Determine the (x, y) coordinate at the center of the cell enclosing the given text.  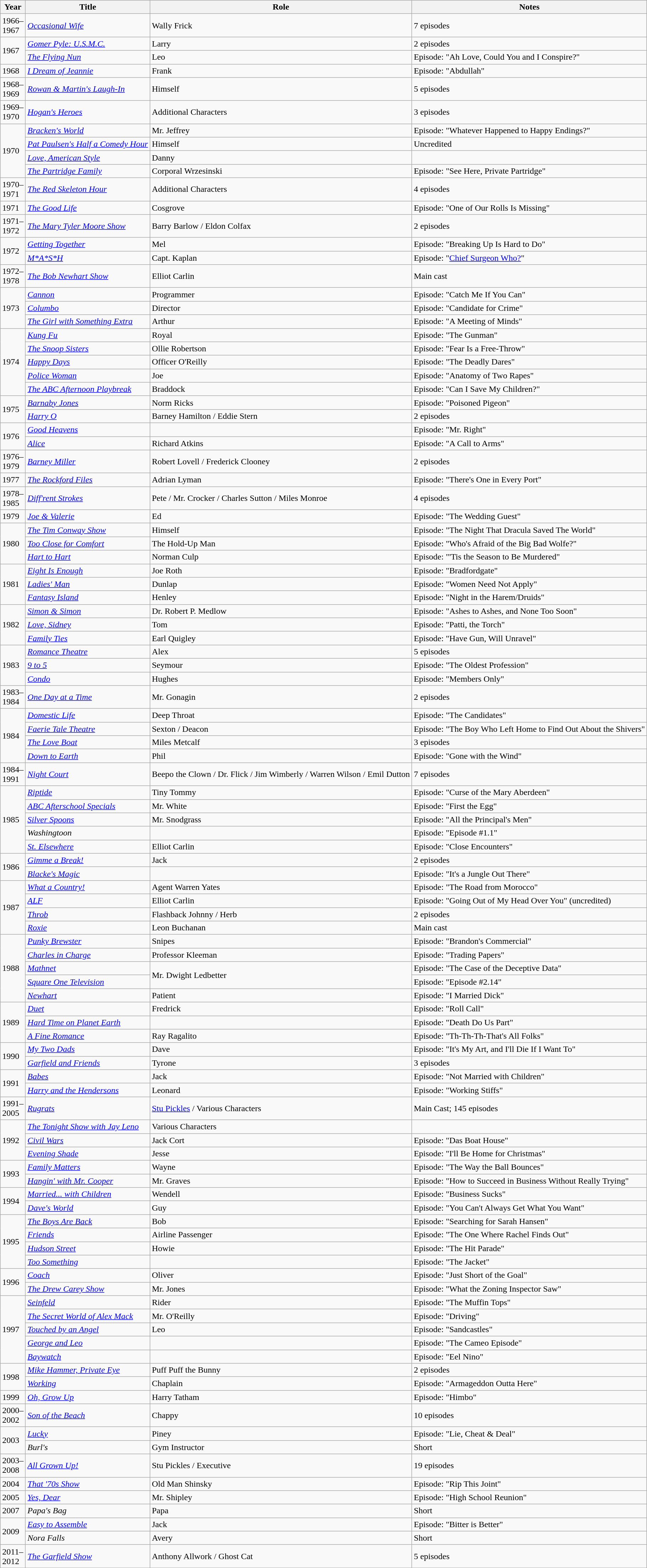
Hogan's Heroes (88, 112)
Agent Warren Yates (281, 887)
Papa's Bag (88, 1511)
Episode: "Fear Is a Free-Throw" (529, 348)
1969–1970 (13, 112)
St. Elsewhere (88, 847)
2004 (13, 1484)
Episode: "Lie, Cheat & Deal" (529, 1434)
Episode: "Rip This Joint" (529, 1484)
Harry O (88, 416)
Episode: "Business Sucks" (529, 1194)
Episode: "One of Our Rolls Is Missing" (529, 208)
Riptide (88, 793)
Joe Roth (281, 571)
2000–2002 (13, 1415)
Episode: "Sandcastles" (529, 1329)
Episode: "The Way the Ball Bounces" (529, 1167)
Old Man Shinsky (281, 1484)
1967 (13, 50)
Episode: "The Deadly Dares" (529, 362)
Episode: "The One Where Rachel Finds Out" (529, 1235)
Episode: "It's My Art, and I'll Die If I Want To" (529, 1049)
Episode: "Ah Love, Could You and I Conspire?" (529, 57)
Episode: "Trading Papers" (529, 955)
1971–1972 (13, 226)
Blacke's Magic (88, 874)
Episode: "Catch Me If You Can" (529, 294)
1971 (13, 208)
1982 (13, 625)
Episode: "High School Reunion" (529, 1497)
1979 (13, 517)
1977 (13, 480)
I Dream of Jeannie (88, 71)
Hart to Hart (88, 557)
Son of the Beach (88, 1415)
Cannon (88, 294)
The Love Boat (88, 742)
Episode: "Th-Th-Th-That's All Folks" (529, 1036)
Programmer (281, 294)
ALF (88, 901)
Alice (88, 443)
Gimme a Break! (88, 860)
Rider (281, 1302)
1974 (13, 362)
Episode: "Brandon's Commercial" (529, 941)
Easy to Assemble (88, 1524)
Episode: "I Married Dick" (529, 995)
Diff'rent Strokes (88, 498)
Episode: "Episode #1.1" (529, 833)
The Girl with Something Extra (88, 321)
Howie (281, 1248)
1984 (13, 736)
That '70s Show (88, 1484)
Episode: "Death Do Us Part" (529, 1022)
Episode: "Driving" (529, 1316)
2009 (13, 1531)
A Fine Romance (88, 1036)
2011–2012 (13, 1556)
Leon Buchanan (281, 928)
Norman Culp (281, 557)
The Rockford Files (88, 480)
1972 (13, 251)
Episode: "Himbo" (529, 1397)
The Drew Carey Show (88, 1289)
Tom (281, 625)
The Partridge Family (88, 171)
Episode: "It's a Jungle Out There" (529, 874)
Romance Theatre (88, 651)
Stu Pickles / Executive (281, 1466)
Episode: "Armageddon Outta Here" (529, 1384)
Piney (281, 1434)
My Two Dads (88, 1049)
Episode: "The Candidates" (529, 715)
1966–1967 (13, 26)
Role (281, 7)
Chaplain (281, 1384)
The Mary Tyler Moore Show (88, 226)
Civil Wars (88, 1140)
Rugrats (88, 1108)
Seymour (281, 665)
Garfield and Friends (88, 1063)
Episode: "Who's Afraid of the Big Bad Wolfe?" (529, 544)
1968 (13, 71)
Adrian Lyman (281, 480)
Columbo (88, 308)
Mel (281, 244)
Beepo the Clown / Dr. Flick / Jim Wimberly / Warren Wilson / Emil Dutton (281, 774)
Yes, Dear (88, 1497)
Episode: "You Can't Always Get What You Want" (529, 1208)
1970 (13, 151)
1970–1971 (13, 189)
1999 (13, 1397)
1997 (13, 1329)
1983–1984 (13, 697)
Sexton / Deacon (281, 729)
Kung Fu (88, 335)
Mr. Dwight Ledbetter (281, 975)
All Grown Up! (88, 1466)
Episode: "Patti, the Torch" (529, 625)
The Flying Nun (88, 57)
What a Country! (88, 887)
Deep Throat (281, 715)
Episode: "Breaking Up Is Hard to Do" (529, 244)
Episode: "Anatomy of Two Rapes" (529, 375)
1983 (13, 665)
Silver Spoons (88, 820)
Episode: "Roll Call" (529, 1009)
Alex (281, 651)
Bracken's World (88, 130)
Episode: "Curse of the Mary Aberdeen" (529, 793)
Episode: "See Here, Private Partridge" (529, 171)
Title (88, 7)
Notes (529, 7)
Barney Miller (88, 462)
Episode: "Bitter is Better" (529, 1524)
Mr. White (281, 806)
Episode: "All the Principal's Men" (529, 820)
The Snoop Sisters (88, 348)
1985 (13, 820)
Babes (88, 1076)
The Hold-Up Man (281, 544)
Episode: "Can I Save My Children?" (529, 389)
Year (13, 7)
Ollie Robertson (281, 348)
M*A*S*H (88, 258)
10 episodes (529, 1415)
Episode: "Bradfordgate" (529, 571)
Episode: "Close Encounters" (529, 847)
Mr. Shipley (281, 1497)
Lucky (88, 1434)
Touched by an Angel (88, 1329)
Mathnet (88, 968)
Jesse (281, 1154)
1994 (13, 1201)
1978–1985 (13, 498)
Joe & Valerie (88, 517)
1991–2005 (13, 1108)
Too Close for Comfort (88, 544)
Square One Television (88, 982)
Anthony Allwork / Ghost Cat (281, 1556)
Corporal Wrzesinski (281, 171)
Airline Passenger (281, 1235)
Mr. O'Reilly (281, 1316)
The Tim Conway Show (88, 530)
Episode: "Candidate for Crime" (529, 308)
Episode: "'Tis the Season to Be Murdered" (529, 557)
Occasional Wife (88, 26)
Nora Falls (88, 1538)
Episode: "Have Gun, Will Unravel" (529, 638)
Episode: "A Meeting of Minds" (529, 321)
Married... with Children (88, 1194)
Family Ties (88, 638)
Mike Hammer, Private Eye (88, 1370)
Papa (281, 1511)
Down to Earth (88, 756)
Gomer Pyle: U.S.M.C. (88, 44)
Oliver (281, 1275)
The Red Skeleton Hour (88, 189)
Episode: "There's One in Every Port" (529, 480)
Simon & Simon (88, 611)
1984–1991 (13, 774)
Joe (281, 375)
Episode: "Just Short of the Goal" (529, 1275)
1968–1969 (13, 89)
Love, American Style (88, 157)
Episode: "Not Married with Children" (529, 1076)
Officer O'Reilly (281, 362)
Burl's (88, 1447)
Dr. Robert P. Medlow (281, 611)
Night Court (88, 774)
1981 (13, 584)
Earl Quigley (281, 638)
Episode: "Gone with the Wind" (529, 756)
Episode: "Night in the Harem/Druids" (529, 598)
Police Woman (88, 375)
Various Characters (281, 1126)
Washingtoon (88, 833)
Episode: "The Boy Who Left Home to Find Out About the Shivers" (529, 729)
Episode: "Mr. Right" (529, 429)
Seinfeld (88, 1302)
Leonard (281, 1090)
Too Something (88, 1262)
Puff Puff the Bunny (281, 1370)
Tyrone (281, 1063)
Episode: "Searching for Sarah Hansen" (529, 1221)
Wayne (281, 1167)
Friends (88, 1235)
Ray Ragalito (281, 1036)
Episode: "Poisoned Pigeon" (529, 402)
Episode: "The Gunman" (529, 335)
George and Leo (88, 1343)
The Boys Are Back (88, 1221)
Domestic Life (88, 715)
Episode: "The Hit Parade" (529, 1248)
Barney Hamilton / Eddie Stern (281, 416)
Mr. Jeffrey (281, 130)
Roxie (88, 928)
1976 (13, 436)
Eight Is Enough (88, 571)
1986 (13, 867)
The Bob Newhart Show (88, 276)
Capt. Kaplan (281, 258)
Jack Cort (281, 1140)
2007 (13, 1511)
Director (281, 308)
Richard Atkins (281, 443)
Mr. Jones (281, 1289)
Fantasy Island (88, 598)
1973 (13, 308)
ABC Afterschool Specials (88, 806)
Robert Lovell / Frederick Clooney (281, 462)
Happy Days (88, 362)
Uncredited (529, 144)
1975 (13, 409)
Punky Brewster (88, 941)
Episode: "Members Only" (529, 679)
Getting Together (88, 244)
2003–2008 (13, 1466)
Cosgrove (281, 208)
Episode: "What the Zoning Inspector Saw" (529, 1289)
2003 (13, 1440)
Family Matters (88, 1167)
Episode: "Abdullah" (529, 71)
1976–1979 (13, 462)
Faerie Tale Theatre (88, 729)
Mr. Gonagin (281, 697)
Patient (281, 995)
Mr. Snodgrass (281, 820)
Charles in Charge (88, 955)
Wally Frick (281, 26)
Fredrick (281, 1009)
Episode: "Chief Surgeon Who?" (529, 258)
Condo (88, 679)
Hangin' with Mr. Cooper (88, 1181)
Larry (281, 44)
Coach (88, 1275)
Oh, Grow Up (88, 1397)
Episode: "Whatever Happened to Happy Endings?" (529, 130)
Episode: "Going Out of My Head Over You" (uncredited) (529, 901)
Dunlap (281, 584)
The Good Life (88, 208)
1972–1978 (13, 276)
Evening Shade (88, 1154)
Episode: "The Oldest Profession" (529, 665)
Episode: "Das Boat House" (529, 1140)
Episode: "The Night That Dracula Saved The World" (529, 530)
Barry Barlow / Eldon Colfax (281, 226)
Ladies' Man (88, 584)
Harry and the Hendersons (88, 1090)
Episode: "The Muffin Tops" (529, 1302)
Avery (281, 1538)
Wendell (281, 1194)
The Secret World of Alex Mack (88, 1316)
Chappy (281, 1415)
Episode: "The Wedding Guest" (529, 517)
Episode: "Ashes to Ashes, and None Too Soon" (529, 611)
Pete / Mr. Crocker / Charles Sutton / Miles Monroe (281, 498)
Hudson Street (88, 1248)
Braddock (281, 389)
Royal (281, 335)
9 to 5 (88, 665)
1980 (13, 544)
Dave's World (88, 1208)
Professor Kleeman (281, 955)
Henley (281, 598)
Harry Tatham (281, 1397)
1990 (13, 1056)
Baywatch (88, 1357)
The Tonight Show with Jay Leno (88, 1126)
Newhart (88, 995)
Danny (281, 157)
1988 (13, 968)
Gym Instructor (281, 1447)
Arthur (281, 321)
1987 (13, 907)
Mr. Graves (281, 1181)
Episode: "The Cameo Episode" (529, 1343)
Guy (281, 1208)
1989 (13, 1022)
Episode: "Women Need Not Apply" (529, 584)
Episode: "A Call to Arms" (529, 443)
Norm Ricks (281, 402)
Episode: "The Case of the Deceptive Data" (529, 968)
Hughes (281, 679)
1996 (13, 1282)
1998 (13, 1377)
19 episodes (529, 1466)
Throb (88, 914)
Working (88, 1384)
Snipes (281, 941)
Episode: "The Road from Morocco" (529, 887)
1991 (13, 1083)
Episode: "How to Succeed in Business Without Really Trying" (529, 1181)
Duet (88, 1009)
The ABC Afternoon Playbreak (88, 389)
Episode: "Episode #2.14" (529, 982)
Pat Paulsen's Half a Comedy Hour (88, 144)
Episode: "First the Egg" (529, 806)
Bob (281, 1221)
Dave (281, 1049)
2005 (13, 1497)
Episode: "The Jacket" (529, 1262)
Good Heavens (88, 429)
Tiny Tommy (281, 793)
Frank (281, 71)
1993 (13, 1174)
Love, Sidney (88, 625)
Stu Pickles / Various Characters (281, 1108)
Barnaby Jones (88, 402)
The Garfield Show (88, 1556)
Main Cast; 145 episodes (529, 1108)
Hard Time on Planet Earth (88, 1022)
Flashback Johnny / Herb (281, 914)
Phil (281, 756)
Miles Metcalf (281, 742)
Episode: "Working Stiffs" (529, 1090)
One Day at a Time (88, 697)
1992 (13, 1140)
Ed (281, 517)
Rowan & Martin's Laugh-In (88, 89)
Episode: "Eel Nino" (529, 1357)
1995 (13, 1242)
Episode: "I'll Be Home for Christmas" (529, 1154)
